Scan for the cell matching the given text and deliver its [X, Y] coordinate at center. 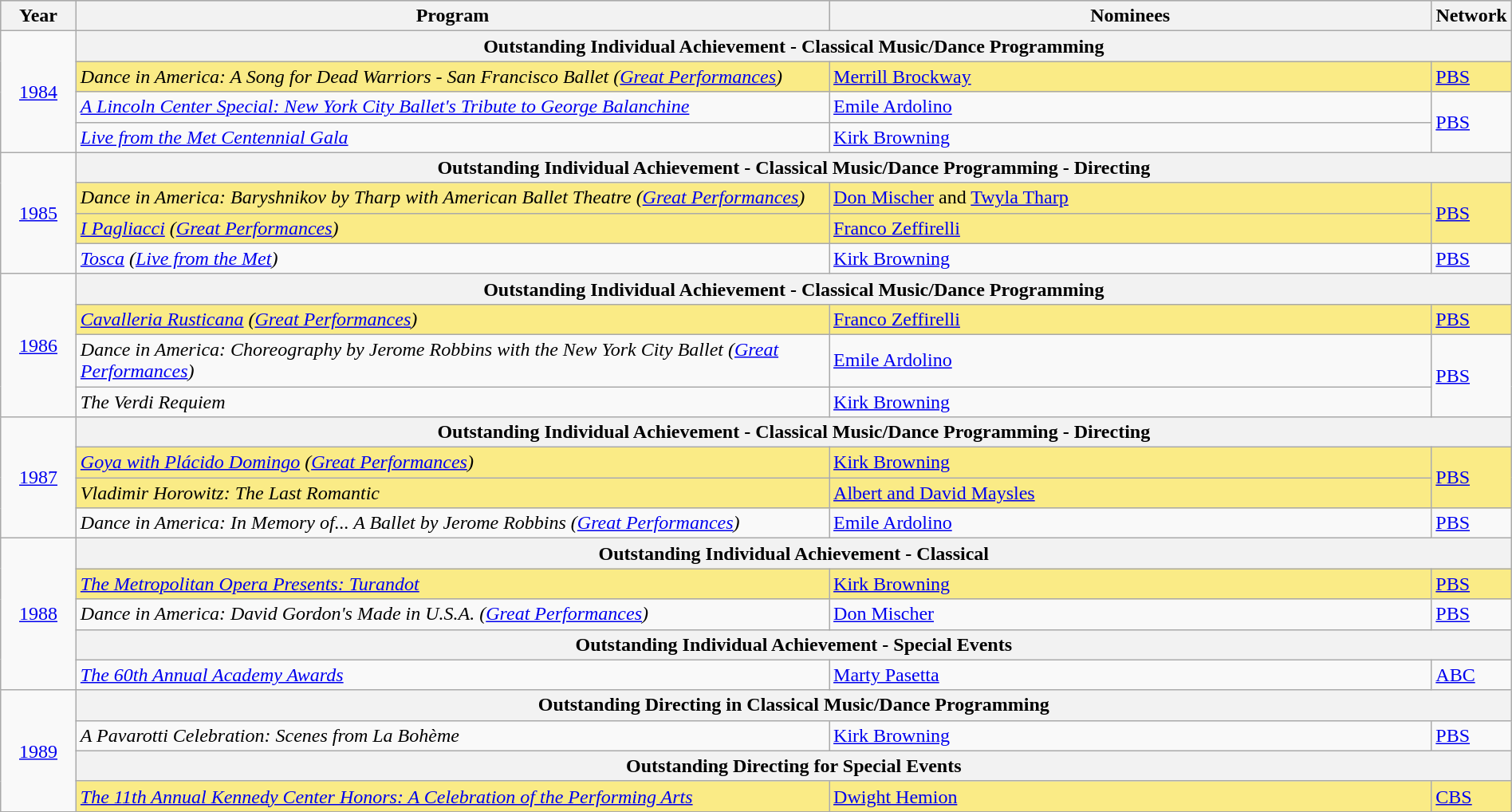
Cavalleria Rusticana (Great Performances) [452, 319]
Dance in America: A Song for Dead Warriors - San Francisco Ballet (Great Performances) [452, 77]
The Metropolitan Opera Presents: Turandot [452, 584]
Vladimir Horowitz: The Last Romantic [452, 493]
1988 [38, 614]
Year [38, 16]
Dance in America: In Memory of... A Ballet by Jerome Robbins (Great Performances) [452, 523]
Tosca (Live from the Met) [452, 258]
Goya with Plácido Domingo (Great Performances) [452, 463]
A Lincoln Center Special: New York City Ballet's Tribute to George Balanchine [452, 107]
CBS [1471, 796]
1989 [38, 751]
Dance in America: Baryshnikov by Tharp with American Ballet Theatre (Great Performances) [452, 198]
Outstanding Individual Achievement - Special Events [793, 644]
Dwight Hemion [1131, 796]
Program [452, 16]
Nominees [1131, 16]
Network [1471, 16]
Marty Pasetta [1131, 675]
1986 [38, 345]
I Pagliacci (Great Performances) [452, 228]
Outstanding Directing in Classical Music/Dance Programming [793, 705]
The Verdi Requiem [452, 401]
1987 [38, 478]
1985 [38, 213]
Don Mischer and Twyla Tharp [1131, 198]
Dance in America: Choreography by Jerome Robbins with the New York City Ballet (Great Performances) [452, 361]
Don Mischer [1131, 614]
The 60th Annual Academy Awards [452, 675]
A Pavarotti Celebration: Scenes from La Bohème [452, 735]
Outstanding Individual Achievement - Classical [793, 554]
Dance in America: David Gordon's Made in U.S.A. (Great Performances) [452, 614]
Albert and David Maysles [1131, 493]
The 11th Annual Kennedy Center Honors: A Celebration of the Performing Arts [452, 796]
Outstanding Directing for Special Events [793, 766]
Live from the Met Centennial Gala [452, 137]
ABC [1471, 675]
1984 [38, 92]
Merrill Brockway [1131, 77]
